Find where the given text appears and provide that cell's center as (X, Y) coordinate. 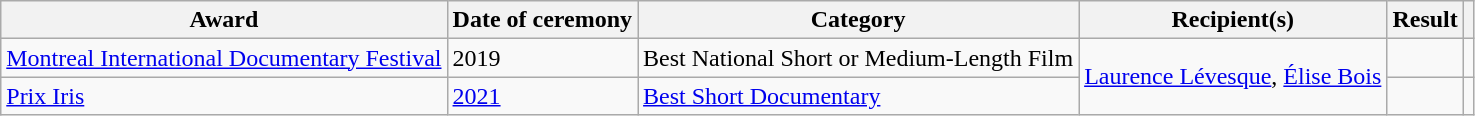
2019 (542, 58)
Best Short Documentary (858, 96)
Result (1425, 20)
Laurence Lévesque, Élise Bois (1233, 77)
Date of ceremony (542, 20)
Category (858, 20)
Best National Short or Medium-Length Film (858, 58)
Montreal International Documentary Festival (224, 58)
Award (224, 20)
Prix Iris (224, 96)
2021 (542, 96)
Recipient(s) (1233, 20)
